Identify which cell holds the provided text, then report its [x, y] central coordinate. 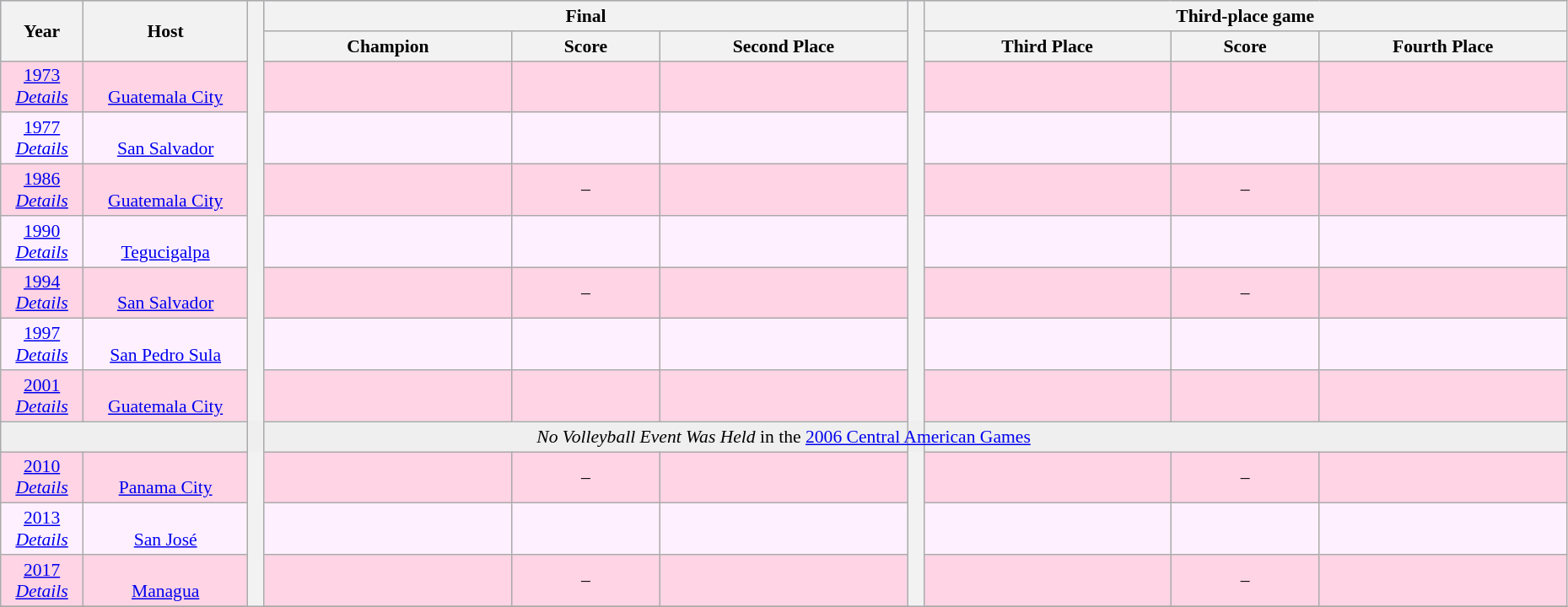
2017 Details [42, 580]
Panama City [165, 477]
Year [42, 30]
1997 Details [42, 344]
1977 Details [42, 138]
Third Place [1048, 46]
Third-place game [1245, 16]
1973 Details [42, 86]
Tegucigalpa [165, 241]
1994 Details [42, 293]
Champion [388, 46]
1990 Details [42, 241]
2013 Details [42, 529]
Host [165, 30]
San José [165, 529]
2010 Details [42, 477]
2001 Details [42, 396]
Second Place [783, 46]
Managua [165, 580]
Final [585, 16]
1986 Details [42, 191]
San Pedro Sula [165, 344]
No Volleyball Event Was Held in the 2006 Central American Games [784, 437]
Fourth Place [1442, 46]
